Output the (X, Y) coordinate of the center of the cell containing the given text.  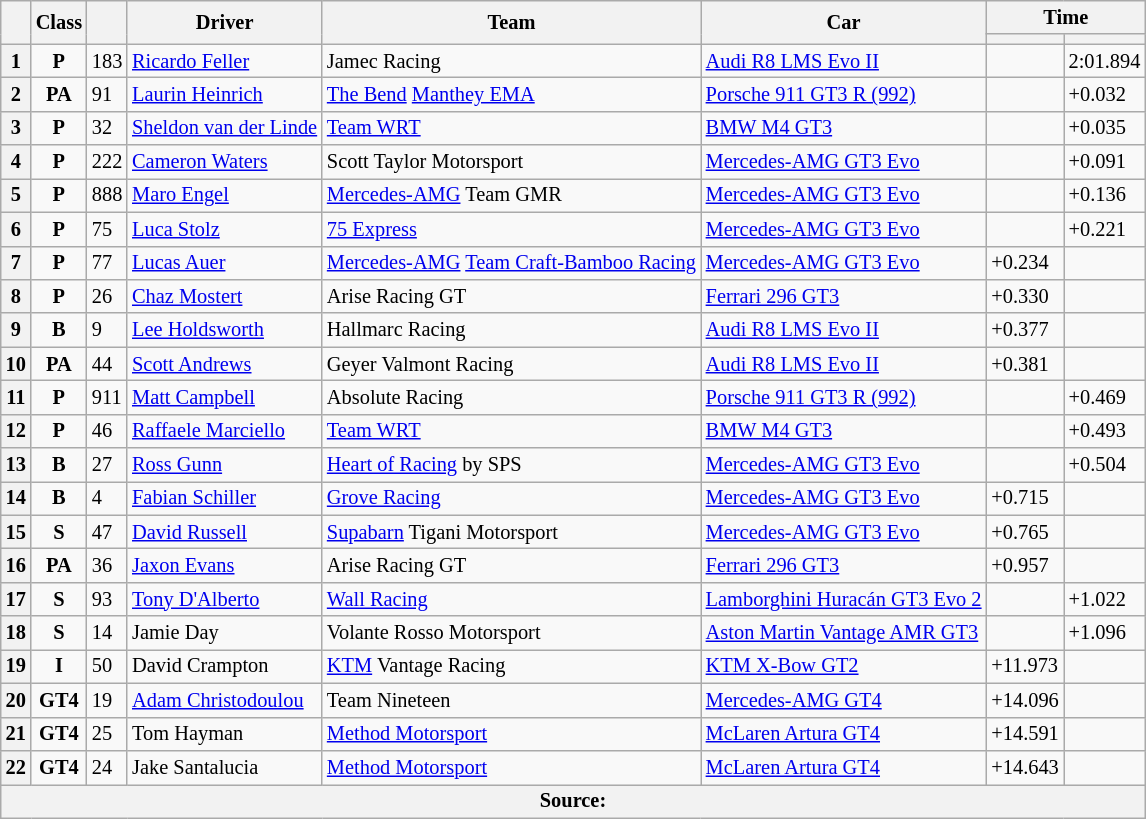
3 (16, 128)
15 (16, 532)
Hallmarc Racing (512, 330)
24 (107, 767)
222 (107, 162)
Source: (574, 801)
Chaz Mostert (224, 296)
Tom Hayman (224, 734)
8 (16, 296)
+0.381 (1024, 364)
+11.973 (1024, 666)
6 (16, 229)
32 (107, 128)
Class (59, 22)
+1.022 (1105, 599)
+0.715 (1024, 498)
47 (107, 532)
+0.221 (1105, 229)
Lamborghini Huracán GT3 Evo 2 (844, 599)
Fabian Schiller (224, 498)
25 (107, 734)
17 (16, 599)
Ricardo Feller (224, 61)
+0.957 (1024, 565)
+0.765 (1024, 532)
Laurin Heinrich (224, 94)
Aston Martin Vantage AMR GT3 (844, 633)
20 (16, 700)
Scott Andrews (224, 364)
+0.091 (1105, 162)
Mercedes-AMG Team Craft-Bamboo Racing (512, 263)
Sheldon van der Linde (224, 128)
Jamie Day (224, 633)
12 (16, 431)
+0.493 (1105, 431)
KTM X-Bow GT2 (844, 666)
Cameron Waters (224, 162)
Supabarn Tigani Motorsport (512, 532)
Time (1066, 17)
Lucas Auer (224, 263)
Maro Engel (224, 195)
5 (16, 195)
Absolute Racing (512, 397)
44 (107, 364)
+0.032 (1105, 94)
Scott Taylor Motorsport (512, 162)
David Russell (224, 532)
+14.591 (1024, 734)
Jaxon Evans (224, 565)
Heart of Racing by SPS (512, 465)
Mercedes-AMG GT4 (844, 700)
26 (107, 296)
+14.643 (1024, 767)
+0.035 (1105, 128)
+0.377 (1024, 330)
+1.096 (1105, 633)
Jake Santalucia (224, 767)
11 (16, 397)
The Bend Manthey EMA (512, 94)
183 (107, 61)
+0.504 (1105, 465)
Grove Racing (512, 498)
13 (16, 465)
77 (107, 263)
Jamec Racing (512, 61)
2 (16, 94)
KTM Vantage Racing (512, 666)
91 (107, 94)
Geyer Valmont Racing (512, 364)
888 (107, 195)
36 (107, 565)
+0.136 (1105, 195)
7 (16, 263)
27 (107, 465)
Tony D'Alberto (224, 599)
Car (844, 22)
Luca Stolz (224, 229)
+0.469 (1105, 397)
18 (16, 633)
Wall Racing (512, 599)
Team (512, 22)
10 (16, 364)
Mercedes-AMG Team GMR (512, 195)
Adam Christodoulou (224, 700)
Team Nineteen (512, 700)
Raffaele Marciello (224, 431)
16 (16, 565)
+14.096 (1024, 700)
David Crampton (224, 666)
2:01.894 (1105, 61)
+0.330 (1024, 296)
1 (16, 61)
Lee Holdsworth (224, 330)
21 (16, 734)
911 (107, 397)
93 (107, 599)
Volante Rosso Motorsport (512, 633)
+0.234 (1024, 263)
Matt Campbell (224, 397)
I (59, 666)
22 (16, 767)
Ross Gunn (224, 465)
46 (107, 431)
Driver (224, 22)
75 Express (512, 229)
50 (107, 666)
75 (107, 229)
